Return [x, y] of the center of cell containing provided text 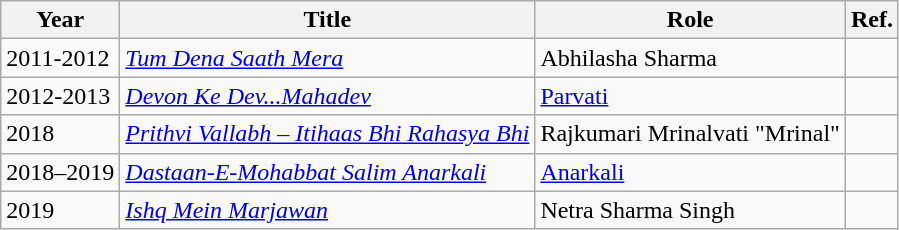
Ishq Mein Marjawan [328, 210]
Prithvi Vallabh – Itihaas Bhi Rahasya Bhi [328, 134]
Anarkali [690, 172]
Devon Ke Dev...Mahadev [328, 96]
Ref. [872, 20]
2019 [60, 210]
Role [690, 20]
Year [60, 20]
Netra Sharma Singh [690, 210]
Title [328, 20]
Abhilasha Sharma [690, 58]
2011-2012 [60, 58]
Rajkumari Mrinalvati "Mrinal" [690, 134]
2018 [60, 134]
Tum Dena Saath Mera [328, 58]
2018–2019 [60, 172]
2012-2013 [60, 96]
Dastaan-E-Mohabbat Salim Anarkali [328, 172]
Parvati [690, 96]
